For the text-containing cell, return its midpoint in (x, y) coordinate format. 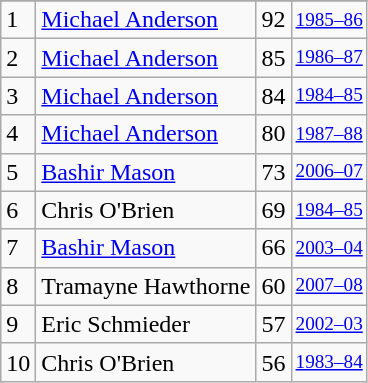
6 (18, 210)
84 (274, 96)
1 (18, 20)
92 (274, 20)
8 (18, 286)
1985–86 (329, 20)
10 (18, 362)
Tramayne Hawthorne (146, 286)
5 (18, 172)
1987–88 (329, 134)
66 (274, 248)
69 (274, 210)
4 (18, 134)
56 (274, 362)
2 (18, 58)
80 (274, 134)
2007–08 (329, 286)
73 (274, 172)
57 (274, 324)
85 (274, 58)
1983–84 (329, 362)
1986–87 (329, 58)
9 (18, 324)
3 (18, 96)
2002–03 (329, 324)
Eric Schmieder (146, 324)
60 (274, 286)
2003–04 (329, 248)
2006–07 (329, 172)
7 (18, 248)
